Capture the cell that displays the provided text and extract its (X, Y) central coordinate. 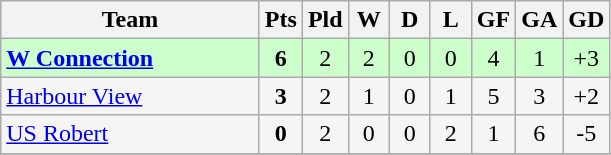
-5 (586, 134)
5 (493, 96)
L (450, 20)
GF (493, 20)
+2 (586, 96)
W Connection (130, 58)
4 (493, 58)
+3 (586, 58)
Harbour View (130, 96)
Pld (325, 20)
W (368, 20)
Team (130, 20)
D (410, 20)
Pts (280, 20)
GA (540, 20)
GD (586, 20)
US Robert (130, 134)
